Pinpoint the cell where the given text exists, returning its [X, Y] midpoint coordinate. 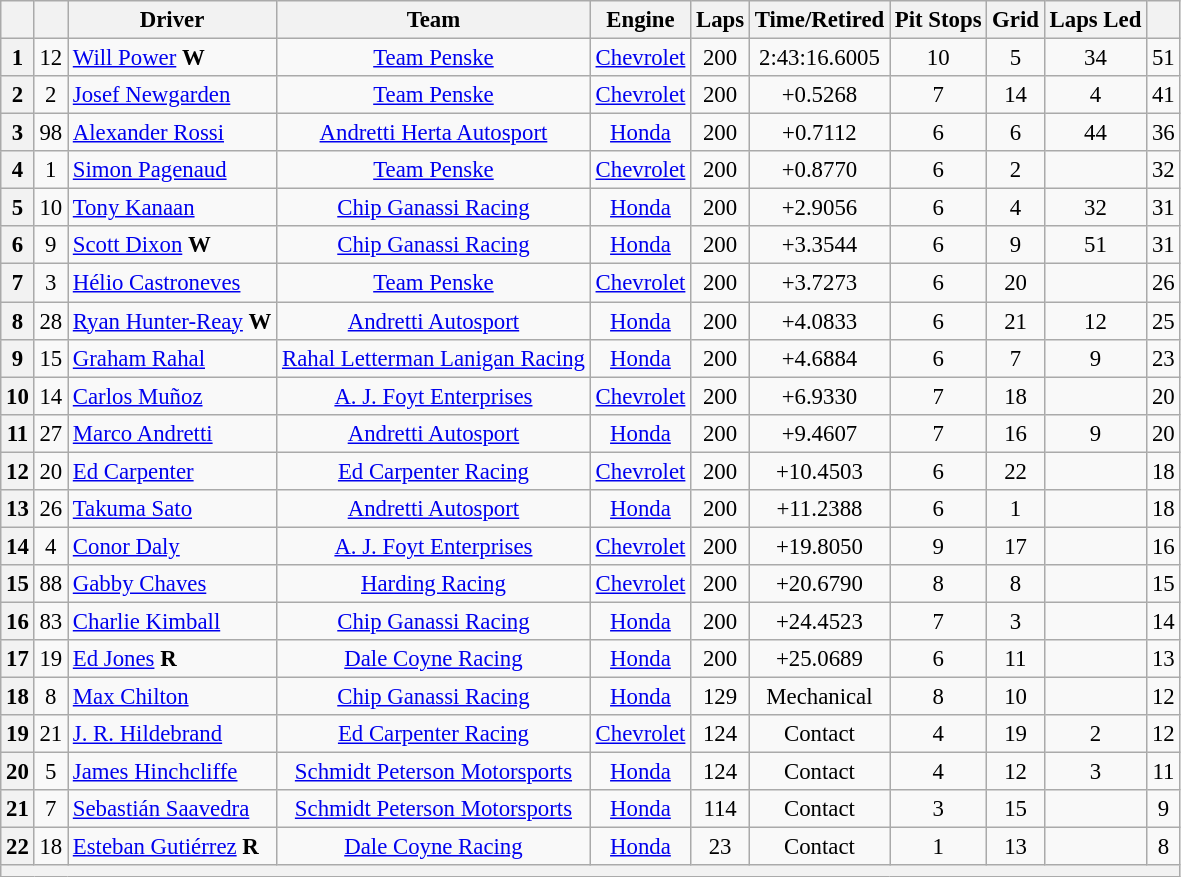
Charlie Kimball [172, 621]
Josef Newgarden [172, 95]
+11.2388 [819, 509]
27 [50, 433]
Scott Dixon W [172, 245]
Ryan Hunter-Reay W [172, 321]
+2.9056 [819, 208]
J. R. Hildebrand [172, 734]
James Hinchcliffe [172, 772]
Team [434, 20]
Laps Led [1095, 20]
+0.8770 [819, 170]
Andretti Herta Autosport [434, 133]
Driver [172, 20]
Marco Andretti [172, 433]
+0.7112 [819, 133]
98 [50, 133]
+3.3544 [819, 245]
Takuma Sato [172, 509]
Laps [720, 20]
34 [1095, 58]
88 [50, 584]
+10.4503 [819, 471]
+25.0689 [819, 659]
41 [1164, 95]
Max Chilton [172, 697]
Ed Jones R [172, 659]
Time/Retired [819, 20]
Mechanical [819, 697]
+19.8050 [819, 546]
+6.9330 [819, 396]
Hélio Castroneves [172, 283]
Carlos Muñoz [172, 396]
Engine [640, 20]
2:43:16.6005 [819, 58]
Simon Pagenaud [172, 170]
+3.7273 [819, 283]
Alexander Rossi [172, 133]
Rahal Letterman Lanigan Racing [434, 358]
114 [720, 809]
Harding Racing [434, 584]
Esteban Gutiérrez R [172, 847]
Graham Rahal [172, 358]
+4.6884 [819, 358]
83 [50, 621]
+9.4607 [819, 433]
25 [1164, 321]
36 [1164, 133]
Will Power W [172, 58]
Ed Carpenter [172, 471]
+4.0833 [819, 321]
+24.4523 [819, 621]
Grid [1016, 20]
Sebastián Saavedra [172, 809]
129 [720, 697]
28 [50, 321]
Gabby Chaves [172, 584]
Tony Kanaan [172, 208]
Pit Stops [938, 20]
+0.5268 [819, 95]
+20.6790 [819, 584]
44 [1095, 133]
Conor Daly [172, 546]
